Return [X, Y] of the center of cell containing provided text 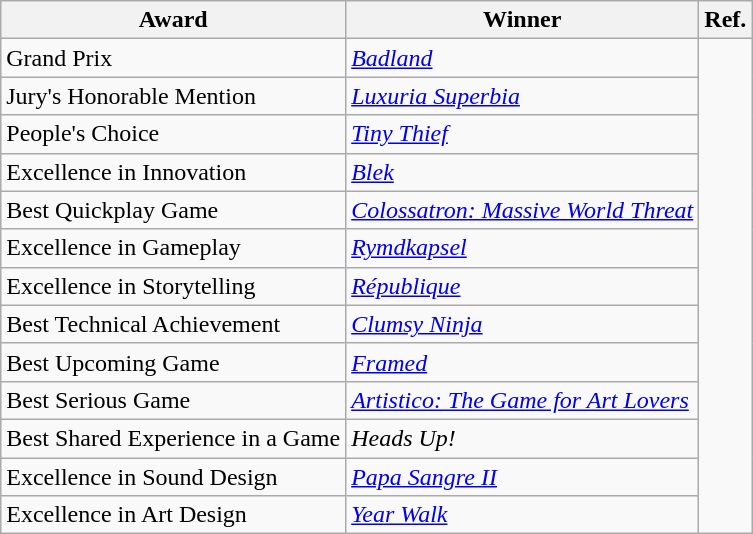
Best Shared Experience in a Game [174, 438]
République [522, 286]
Clumsy Ninja [522, 324]
Grand Prix [174, 58]
Ref. [726, 20]
Excellence in Innovation [174, 172]
Winner [522, 20]
Excellence in Art Design [174, 515]
Award [174, 20]
Rymdkapsel [522, 248]
Colossatron: Massive World Threat [522, 210]
Best Technical Achievement [174, 324]
Best Upcoming Game [174, 362]
Tiny Thief [522, 134]
Artistico: The Game for Art Lovers [522, 400]
Heads Up! [522, 438]
Excellence in Storytelling [174, 286]
Blek [522, 172]
Best Serious Game [174, 400]
Luxuria Superbia [522, 96]
Framed [522, 362]
Badland [522, 58]
Year Walk [522, 515]
Jury's Honorable Mention [174, 96]
Excellence in Gameplay [174, 248]
Excellence in Sound Design [174, 477]
People's Choice [174, 134]
Papa Sangre II [522, 477]
Best Quickplay Game [174, 210]
